Scan for the cell matching the given text and deliver its [x, y] coordinate at center. 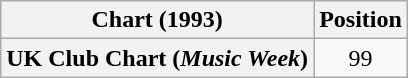
UK Club Chart (Music Week) [158, 58]
Chart (1993) [158, 20]
99 [361, 58]
Position [361, 20]
